From the cell containing the given text, extract its center point as [x, y] coordinate. 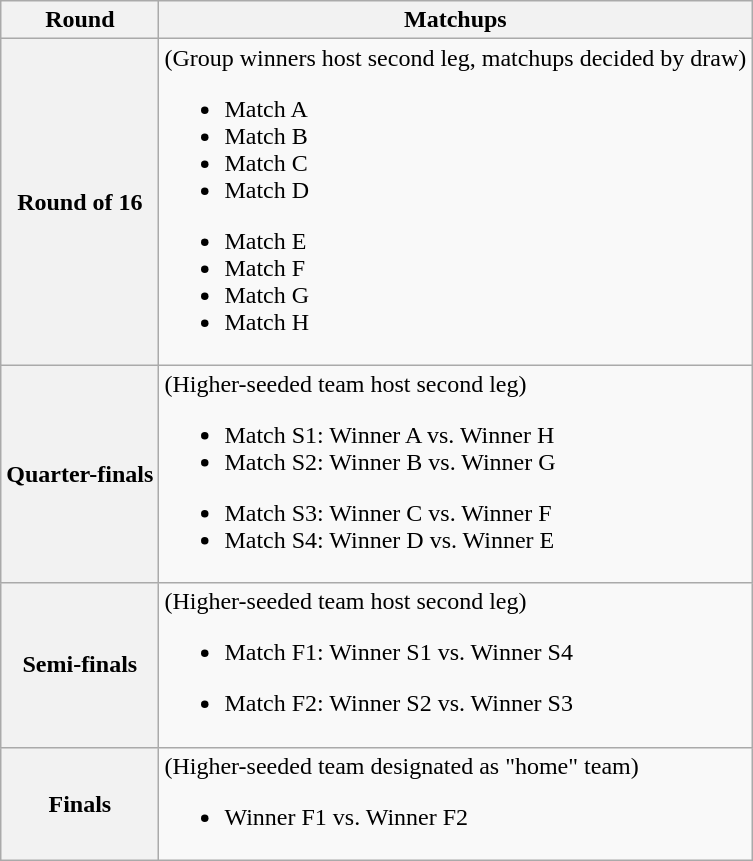
Round of 16 [80, 202]
Quarter-finals [80, 474]
Semi-finals [80, 665]
Matchups [456, 20]
(Higher-seeded team designated as "home" team)Winner F1 vs. Winner F2 [456, 804]
(Group winners host second leg, matchups decided by draw) Match AMatch BMatch CMatch DMatch EMatch FMatch GMatch H [456, 202]
Finals [80, 804]
(Higher-seeded team host second leg) Match F1: Winner S1 vs. Winner S4Match F2: Winner S2 vs. Winner S3 [456, 665]
Round [80, 20]
